Capture the cell that displays the provided text and extract its (x, y) central coordinate. 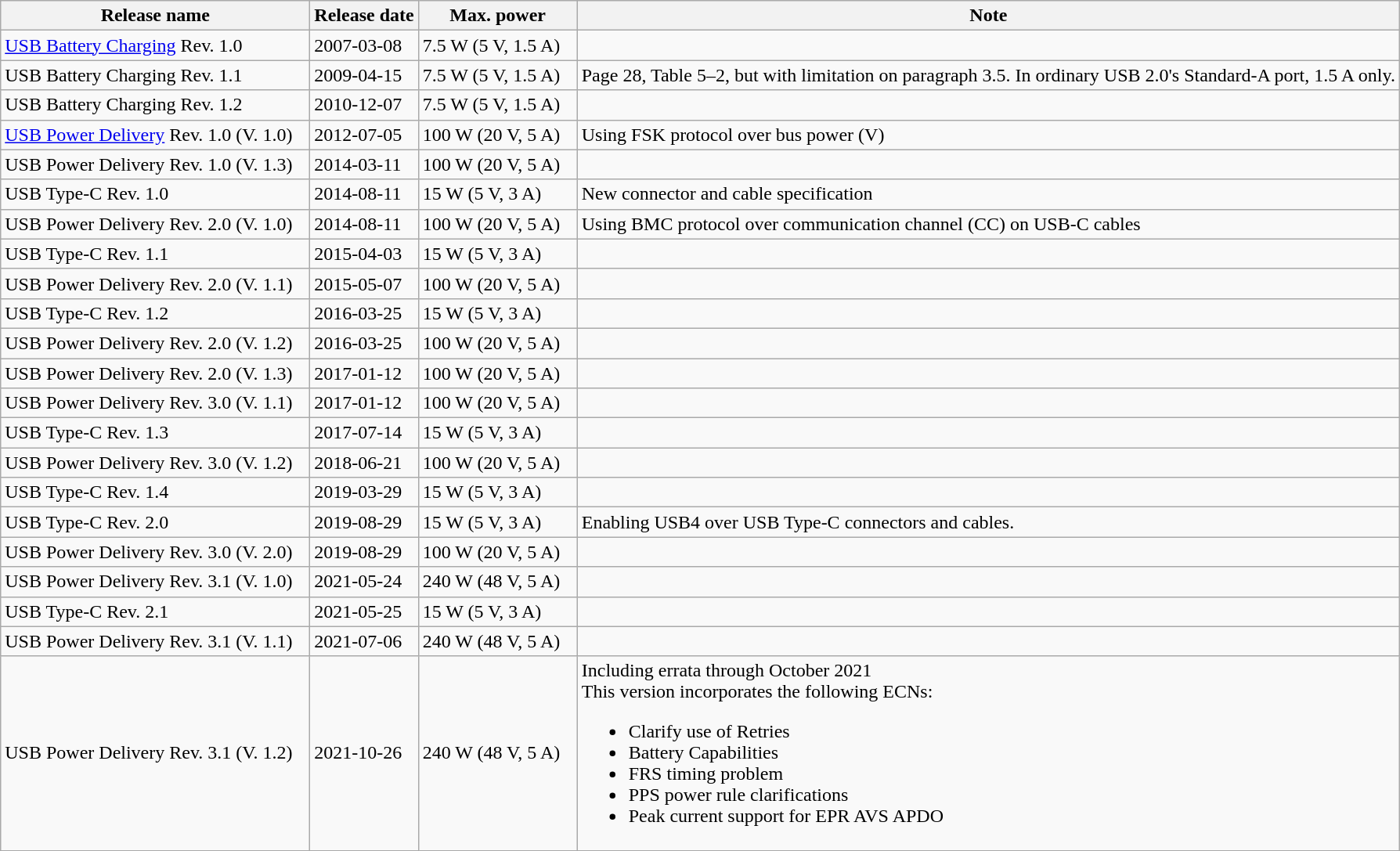
Using FSK protocol over bus power (V) (988, 135)
2007-03-08 (364, 45)
USB Type-C Rev. 2.0 (155, 522)
2014-03-11 (364, 164)
2018-06-21 (364, 463)
New connector and cable specification (988, 194)
Note (988, 16)
2015-05-07 (364, 283)
USB Power Delivery Rev. 3.1 (V. 1.1) (155, 641)
Using BMC protocol over communication channel (CC) on USB-C cables (988, 224)
2009-04-15 (364, 75)
USB Battery Charging Rev. 1.1 (155, 75)
USB Power Delivery Rev. 3.0 (V. 1.2) (155, 463)
Page 28, Table 5–2, but with limitation on paragraph 3.5. In ordinary USB 2.0's Standard-A port, 1.5 A only. (988, 75)
USB Type-C Rev. 1.1 (155, 254)
USB Power Delivery Rev. 3.0 (V. 1.1) (155, 403)
USB Type-C Rev. 1.4 (155, 492)
Max. power (498, 16)
USB Power Delivery Rev. 1.0 (V. 1.0) (155, 135)
Enabling USB4 over USB Type-C connectors and cables. (988, 522)
USB Power Delivery Rev. 3.1 (V. 1.2) (155, 753)
USB Type-C Rev. 1.0 (155, 194)
USB Battery Charging Rev. 1.0 (155, 45)
2021-05-25 (364, 611)
USB Power Delivery Rev. 3.1 (V. 1.0) (155, 582)
USB Power Delivery Rev. 3.0 (V. 2.0) (155, 552)
USB Power Delivery Rev. 2.0 (V. 1.3) (155, 373)
2021-05-24 (364, 582)
USB Type-C Rev. 2.1 (155, 611)
USB Power Delivery Rev. 1.0 (V. 1.3) (155, 164)
USB Type-C Rev. 1.2 (155, 313)
2015-04-03 (364, 254)
USB Type-C Rev. 1.3 (155, 433)
USB Power Delivery Rev. 2.0 (V. 1.0) (155, 224)
Release date (364, 16)
2010-12-07 (364, 105)
USB Battery Charging Rev. 1.2 (155, 105)
2021-10-26 (364, 753)
2021-07-06 (364, 641)
USB Power Delivery Rev. 2.0 (V. 1.2) (155, 343)
USB Power Delivery Rev. 2.0 (V. 1.1) (155, 283)
2012-07-05 (364, 135)
Release name (155, 16)
2017-07-14 (364, 433)
2019-03-29 (364, 492)
